Return the (x, y) coordinate for the center point of the cell that contains the specified text.  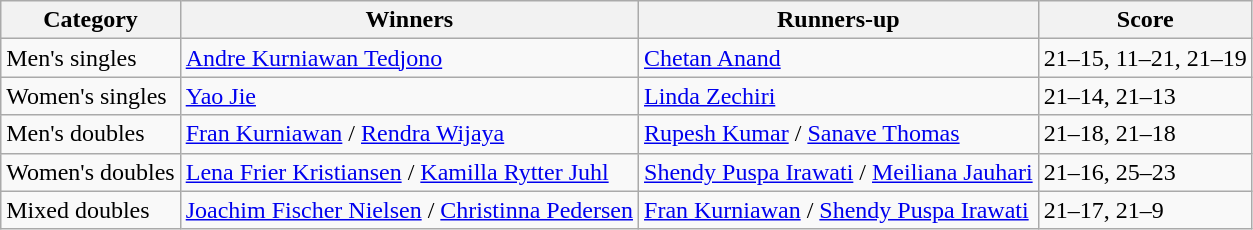
Chetan Anand (839, 58)
Shendy Puspa Irawati / Meiliana Jauhari (839, 172)
Andre Kurniawan Tedjono (409, 58)
21–18, 21–18 (1145, 134)
21–15, 11–21, 21–19 (1145, 58)
Fran Kurniawan / Rendra Wijaya (409, 134)
21–17, 21–9 (1145, 210)
Winners (409, 20)
Men's doubles (90, 134)
Mixed doubles (90, 210)
Fran Kurniawan / Shendy Puspa Irawati (839, 210)
Yao Jie (409, 96)
Women's singles (90, 96)
21–14, 21–13 (1145, 96)
Runners-up (839, 20)
Joachim Fischer Nielsen / Christinna Pedersen (409, 210)
Men's singles (90, 58)
Women's doubles (90, 172)
Lena Frier Kristiansen / Kamilla Rytter Juhl (409, 172)
21–16, 25–23 (1145, 172)
Linda Zechiri (839, 96)
Score (1145, 20)
Rupesh Kumar / Sanave Thomas (839, 134)
Category (90, 20)
